Detect which cell encompasses the target text, then output its [X, Y] center coordinate. 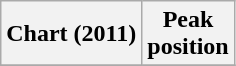
Peakposition [188, 34]
Chart (2011) [72, 34]
